For the text-containing cell, return its midpoint in (x, y) coordinate format. 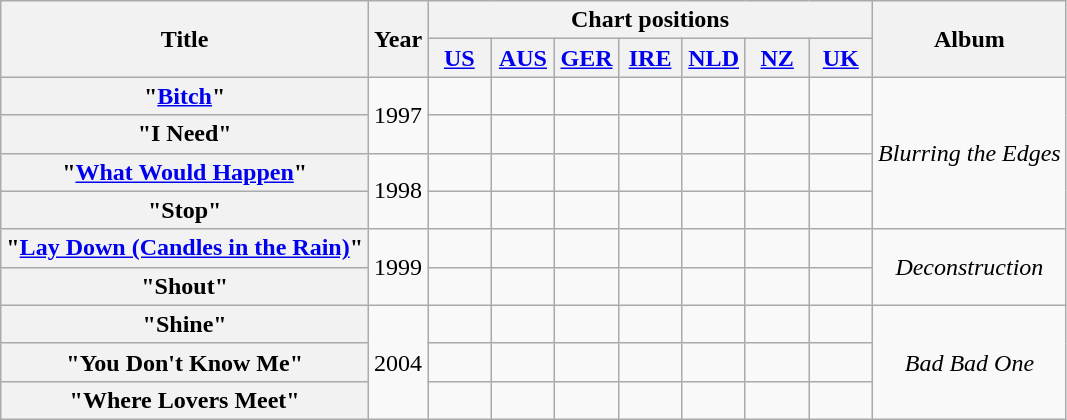
2004 (398, 362)
Album (970, 39)
AUS (523, 58)
IRE (650, 58)
"Shout" (185, 286)
US (460, 58)
"Lay Down (Candles in the Rain)" (185, 248)
"You Don't Know Me" (185, 362)
"Bitch" (185, 96)
Chart positions (650, 20)
Title (185, 39)
Year (398, 39)
1998 (398, 191)
1999 (398, 267)
"Stop" (185, 210)
"I Need" (185, 134)
GER (587, 58)
1997 (398, 115)
NLD (714, 58)
NZ (777, 58)
Deconstruction (970, 267)
"What Would Happen" (185, 172)
Bad Bad One (970, 362)
"Shine" (185, 324)
UK (841, 58)
"Where Lovers Meet" (185, 400)
Blurring the Edges (970, 153)
